For the text-containing cell, return its midpoint in [X, Y] coordinate format. 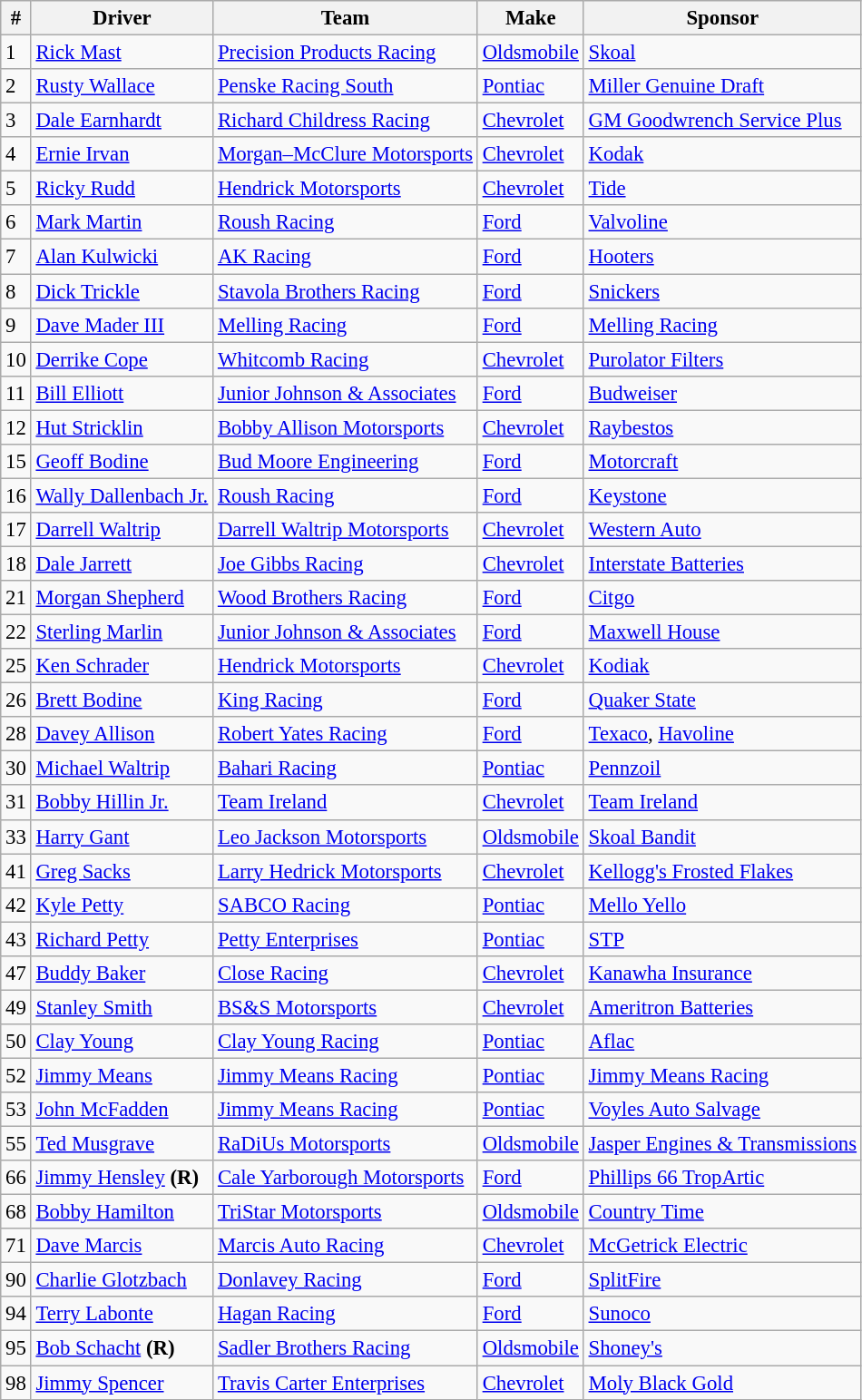
Ricky Rudd [122, 189]
RaDiUs Motorsports [346, 1144]
Morgan Shepherd [122, 598]
26 [16, 700]
Jimmy Means [122, 1075]
Richard Petty [122, 939]
Rick Mast [122, 53]
Kyle Petty [122, 905]
Terry Labonte [122, 1315]
Marcis Auto Racing [346, 1246]
Voyles Auto Salvage [722, 1110]
Shoney's [722, 1348]
Alan Kulwicki [122, 257]
31 [16, 803]
Precision Products Racing [346, 53]
Harry Gant [122, 837]
Darrell Waltrip [122, 530]
12 [16, 427]
90 [16, 1280]
Phillips 66 TropArtic [722, 1178]
1 [16, 53]
Penske Racing South [346, 86]
Ernie Irvan [122, 154]
5 [16, 189]
55 [16, 1144]
47 [16, 974]
Charlie Glotzbach [122, 1280]
Country Time [722, 1212]
Donlavey Racing [346, 1280]
Miller Genuine Draft [722, 86]
49 [16, 1007]
Travis Carter Enterprises [346, 1383]
BS&S Motorsports [346, 1007]
33 [16, 837]
2 [16, 86]
42 [16, 905]
Bud Moore Engineering [346, 462]
Dave Marcis [122, 1246]
8 [16, 291]
GM Goodwrench Service Plus [722, 121]
# [16, 18]
Morgan–McClure Motorsports [346, 154]
Motorcraft [722, 462]
Make [530, 18]
Driver [122, 18]
Bobby Hillin Jr. [122, 803]
Snickers [722, 291]
Keystone [722, 495]
Tide [722, 189]
Quaker State [722, 700]
Clay Young Racing [346, 1042]
25 [16, 666]
Dave Mader III [122, 325]
Bobby Allison Motorsports [346, 427]
Purolator Filters [722, 359]
Brett Bodine [122, 700]
3 [16, 121]
Stanley Smith [122, 1007]
Joe Gibbs Racing [346, 563]
Larry Hedrick Motorsports [346, 871]
Sadler Brothers Racing [346, 1348]
71 [16, 1246]
Ameritron Batteries [722, 1007]
Richard Childress Racing [346, 121]
Darrell Waltrip Motorsports [346, 530]
Hooters [722, 257]
Team [346, 18]
Hut Stricklin [122, 427]
16 [16, 495]
4 [16, 154]
Citgo [722, 598]
Wally Dallenbach Jr. [122, 495]
Bahari Racing [346, 769]
Kellogg's Frosted Flakes [722, 871]
TriStar Motorsports [346, 1212]
10 [16, 359]
STP [722, 939]
Hagan Racing [346, 1315]
Davey Allison [122, 734]
Bobby Hamilton [122, 1212]
Ted Musgrave [122, 1144]
Bill Elliott [122, 393]
30 [16, 769]
Petty Enterprises [346, 939]
Kanawha Insurance [722, 974]
SplitFire [722, 1280]
94 [16, 1315]
52 [16, 1075]
Kodak [722, 154]
Sterling Marlin [122, 632]
53 [16, 1110]
Kodiak [722, 666]
McGetrick Electric [722, 1246]
21 [16, 598]
18 [16, 563]
Robert Yates Racing [346, 734]
Western Auto [722, 530]
Clay Young [122, 1042]
Pennzoil [722, 769]
95 [16, 1348]
Stavola Brothers Racing [346, 291]
Sponsor [722, 18]
Dick Trickle [122, 291]
Greg Sacks [122, 871]
Skoal Bandit [722, 837]
Valvoline [722, 222]
Skoal [722, 53]
Sunoco [722, 1315]
98 [16, 1383]
Rusty Wallace [122, 86]
Maxwell House [722, 632]
Texaco, Havoline [722, 734]
Mello Yello [722, 905]
66 [16, 1178]
Ken Schrader [122, 666]
Bob Schacht (R) [122, 1348]
Jimmy Spencer [122, 1383]
Dale Earnhardt [122, 121]
Cale Yarborough Motorsports [346, 1178]
11 [16, 393]
50 [16, 1042]
6 [16, 222]
Leo Jackson Motorsports [346, 837]
Jimmy Hensley (R) [122, 1178]
43 [16, 939]
41 [16, 871]
Raybestos [722, 427]
John McFadden [122, 1110]
Close Racing [346, 974]
SABCO Racing [346, 905]
AK Racing [346, 257]
68 [16, 1212]
Buddy Baker [122, 974]
22 [16, 632]
17 [16, 530]
Geoff Bodine [122, 462]
Interstate Batteries [722, 563]
Jasper Engines & Transmissions [722, 1144]
Budweiser [722, 393]
7 [16, 257]
Whitcomb Racing [346, 359]
Aflac [722, 1042]
Mark Martin [122, 222]
15 [16, 462]
Dale Jarrett [122, 563]
Wood Brothers Racing [346, 598]
28 [16, 734]
Moly Black Gold [722, 1383]
Michael Waltrip [122, 769]
King Racing [346, 700]
Derrike Cope [122, 359]
9 [16, 325]
